Pinpoint the cell where the given text exists, returning its [X, Y] midpoint coordinate. 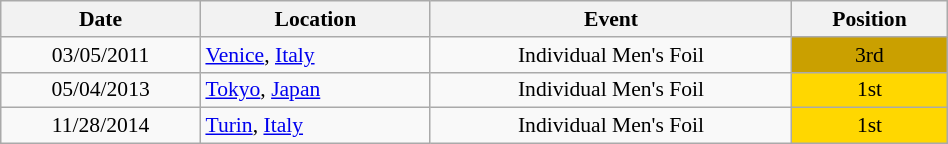
Date [101, 19]
03/05/2011 [101, 55]
Location [315, 19]
05/04/2013 [101, 90]
Tokyo, Japan [315, 90]
Position [870, 19]
Turin, Italy [315, 126]
3rd [870, 55]
Venice, Italy [315, 55]
Event [610, 19]
11/28/2014 [101, 126]
